Extract the [X, Y] coordinate from the center of the cell holding the provided text.  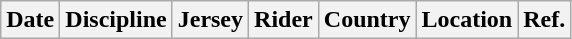
Rider [284, 20]
Ref. [544, 20]
Discipline [116, 20]
Date [30, 20]
Jersey [210, 20]
Location [467, 20]
Country [367, 20]
